Locate the cell with the specified text and output its [x, y] center coordinate. 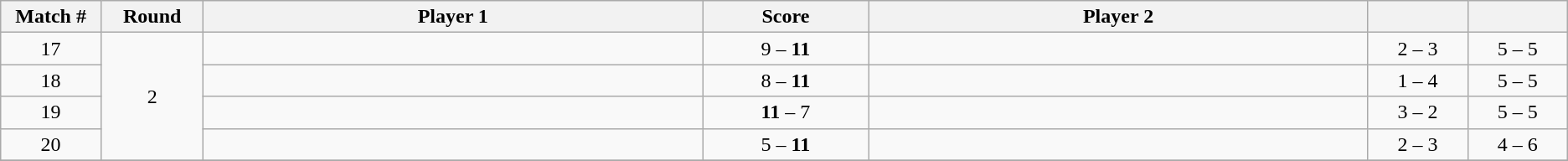
Match # [51, 17]
8 – 11 [786, 80]
1 – 4 [1417, 80]
Score [786, 17]
Round [152, 17]
18 [51, 80]
Player 2 [1118, 17]
4 – 6 [1518, 144]
5 – 11 [786, 144]
2 [152, 96]
20 [51, 144]
19 [51, 112]
17 [51, 49]
9 – 11 [786, 49]
3 – 2 [1417, 112]
11 – 7 [786, 112]
Player 1 [453, 17]
